Determine the [X, Y] coordinate at the center of the cell enclosing the given text.  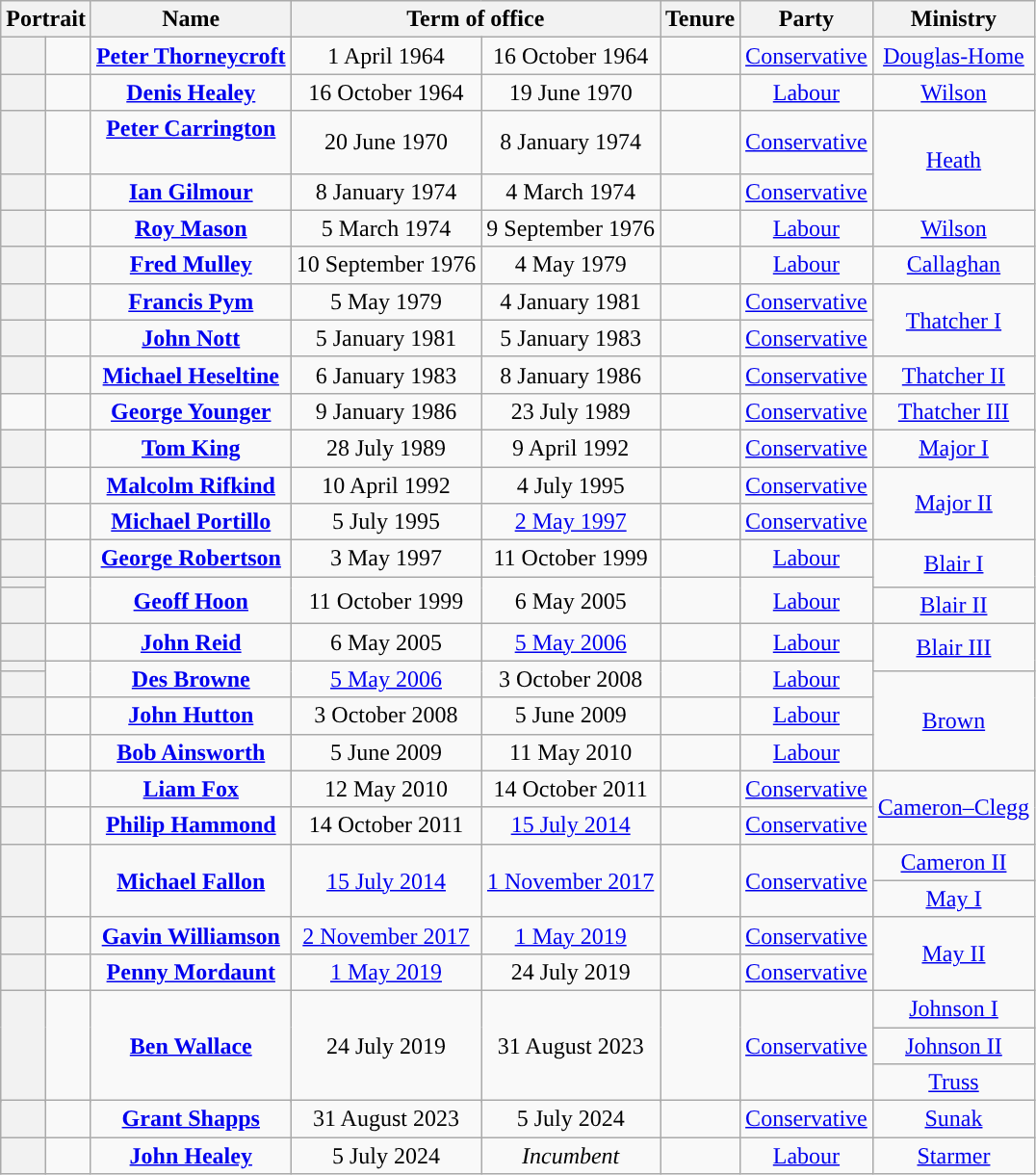
Michael Heseltine [191, 375]
Name [191, 19]
Cameron–Clegg [953, 807]
Truss [953, 1083]
2 May 1997 [571, 522]
Tenure [701, 19]
Tom King [191, 448]
May I [953, 899]
4 January 1981 [571, 301]
Brown [953, 720]
John Nott [191, 338]
Geoff Hoon [191, 601]
28 July 1989 [386, 448]
George Robertson [191, 559]
1 April 1964 [386, 56]
Sunak [953, 1119]
6 January 1983 [386, 375]
Thatcher I [953, 320]
4 July 1995 [571, 484]
Incumbent [571, 1156]
9 September 1976 [571, 228]
Johnson I [953, 1008]
Liam Fox [191, 789]
23 July 1989 [571, 411]
John Reid [191, 642]
Francis Pym [191, 301]
Major II [953, 503]
4 March 1974 [571, 192]
Grant Shapps [191, 1119]
Bob Ainsworth [191, 752]
Ministry [953, 19]
Ian Gilmour [191, 192]
19 June 1970 [571, 92]
Fred Mulley [191, 265]
Peter Thorneycroft [191, 56]
11 May 2010 [571, 752]
Johnson II [953, 1045]
Gavin Williamson [191, 935]
Thatcher II [953, 375]
Philip Hammond [191, 825]
Party [807, 19]
Portrait [46, 19]
Peter Carrington [191, 143]
5 March 1974 [386, 228]
2 November 2017 [386, 935]
John Healey [191, 1156]
5 July 1995 [386, 522]
Malcolm Rifkind [191, 484]
Blair II [953, 606]
12 May 2010 [386, 789]
Major I [953, 448]
1 November 2017 [571, 880]
Heath [953, 160]
10 April 1992 [386, 484]
5 January 1981 [386, 338]
Ben Wallace [191, 1045]
9 January 1986 [386, 411]
Michael Fallon [191, 880]
Starmer [953, 1156]
3 May 1997 [386, 559]
5 January 1983 [571, 338]
9 April 1992 [571, 448]
Denis Healey [191, 92]
Roy Mason [191, 228]
Michael Portillo [191, 522]
20 June 1970 [386, 143]
John Hutton [191, 716]
Des Browne [191, 679]
Cameron II [953, 862]
May II [953, 953]
Thatcher III [953, 411]
10 September 1976 [386, 265]
Callaghan [953, 265]
Blair I [953, 564]
Penny Mordaunt [191, 972]
Douglas-Home [953, 56]
Term of office [476, 19]
George Younger [191, 411]
5 May 1979 [386, 301]
4 May 1979 [571, 265]
8 January 1986 [571, 375]
Blair III [953, 647]
